Search for the cell housing the specified text and yield its [x, y] center coordinate. 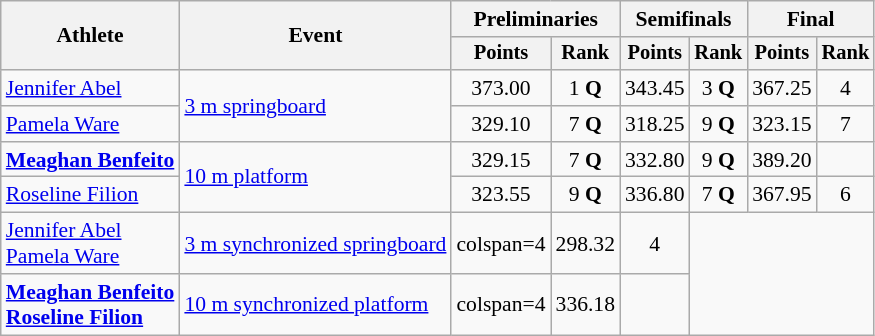
3 m springboard [315, 106]
Jennifer Abel [90, 88]
323.55 [500, 195]
Event [315, 36]
373.00 [500, 88]
Meaghan Benfeito [90, 160]
Athlete [90, 36]
Roseline Filion [90, 195]
7 [846, 124]
367.25 [782, 88]
10 m synchronized platform [315, 304]
3 m synchronized springboard [315, 244]
367.95 [782, 195]
329.10 [500, 124]
298.32 [586, 244]
3 Q [719, 88]
Preliminaries [536, 19]
336.80 [654, 195]
336.18 [586, 304]
318.25 [654, 124]
332.80 [654, 160]
Final [810, 19]
323.15 [782, 124]
1 Q [586, 88]
Jennifer AbelPamela Ware [90, 244]
6 [846, 195]
Semifinals [684, 19]
329.15 [500, 160]
10 m platform [315, 178]
389.20 [782, 160]
343.45 [654, 88]
Pamela Ware [90, 124]
Meaghan BenfeitoRoseline Filion [90, 304]
